Capture the cell that displays the provided text and extract its [X, Y] central coordinate. 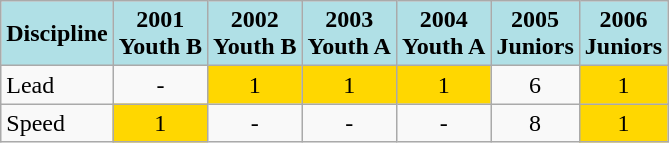
2001Youth B [160, 34]
Discipline [57, 34]
Speed [57, 123]
2006Juniors [623, 34]
2004Youth A [443, 34]
Lead [57, 85]
2005Juniors [535, 34]
2003Youth A [349, 34]
2002Youth B [255, 34]
6 [535, 85]
8 [535, 123]
